Identify which cell holds the provided text, then report its [x, y] central coordinate. 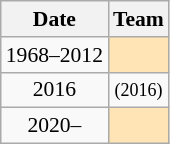
Team [138, 19]
1968–2012 [54, 55]
(2016) [138, 90]
Date [54, 19]
2016 [54, 90]
2020– [54, 126]
